Return (X, Y) of the center of cell containing provided text 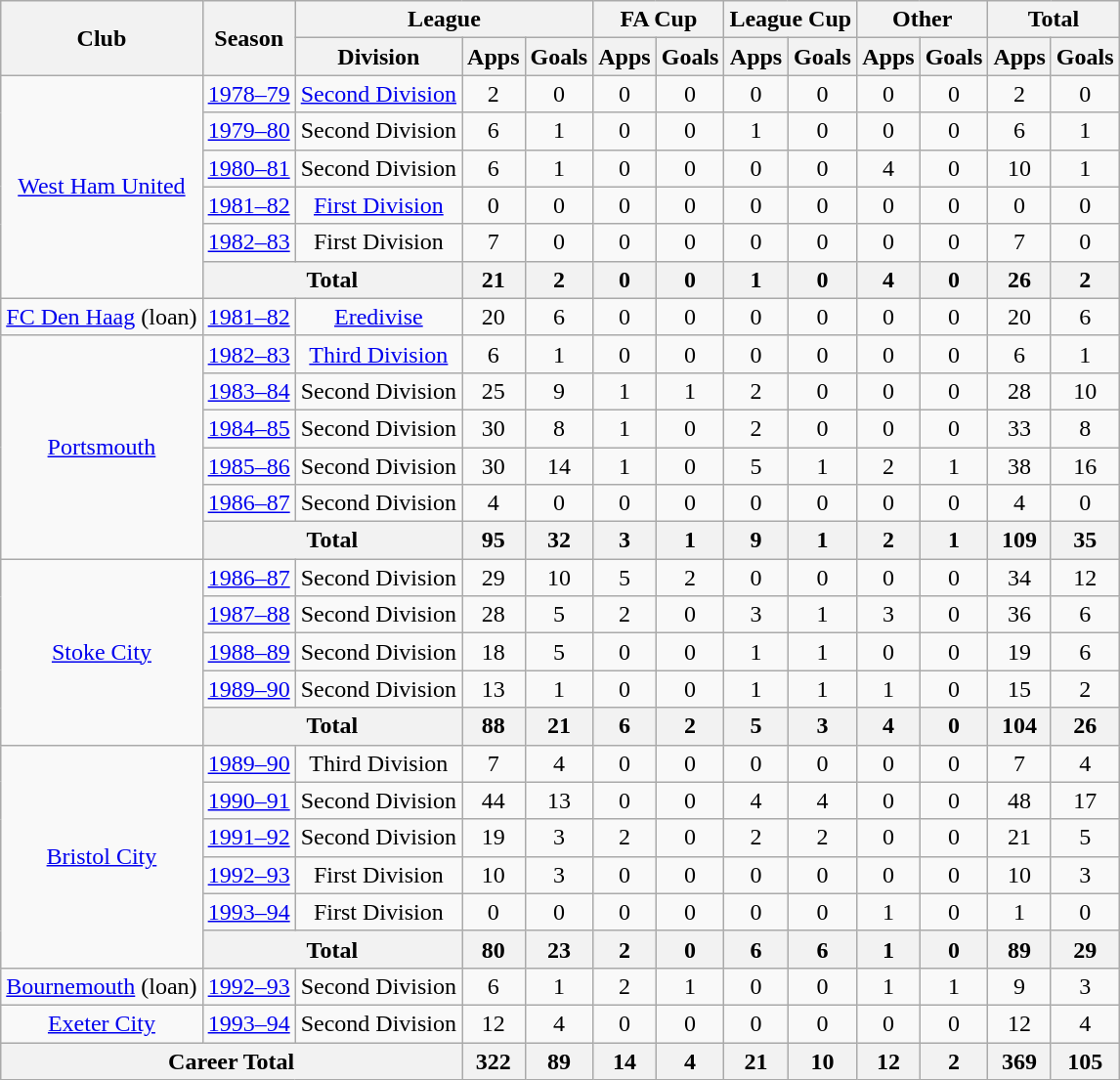
Season (248, 38)
FC Den Haag (loan) (102, 317)
38 (1019, 466)
1987–88 (248, 615)
109 (1019, 540)
369 (1019, 1060)
1978–79 (248, 94)
West Ham United (102, 187)
League (444, 20)
1979–80 (248, 131)
33 (1019, 428)
1980–81 (248, 168)
80 (494, 949)
104 (1019, 726)
1984–85 (248, 428)
Exeter City (102, 1023)
Eredivise (378, 317)
Bournemouth (loan) (102, 986)
FA Cup (659, 20)
Stoke City (102, 652)
17 (1085, 800)
1991–92 (248, 838)
Bristol City (102, 856)
95 (494, 540)
15 (1019, 689)
88 (494, 726)
23 (559, 949)
322 (494, 1060)
16 (1085, 466)
1983–84 (248, 391)
1988–89 (248, 652)
Career Total (232, 1060)
1985–86 (248, 466)
44 (494, 800)
35 (1085, 540)
Club (102, 38)
36 (1019, 615)
18 (494, 652)
Portsmouth (102, 447)
1990–91 (248, 800)
Division (378, 57)
Other (923, 20)
105 (1085, 1060)
48 (1019, 800)
League Cup (791, 20)
32 (559, 540)
34 (1019, 578)
25 (494, 391)
